Pinpoint the cell where the given text exists, returning its [X, Y] midpoint coordinate. 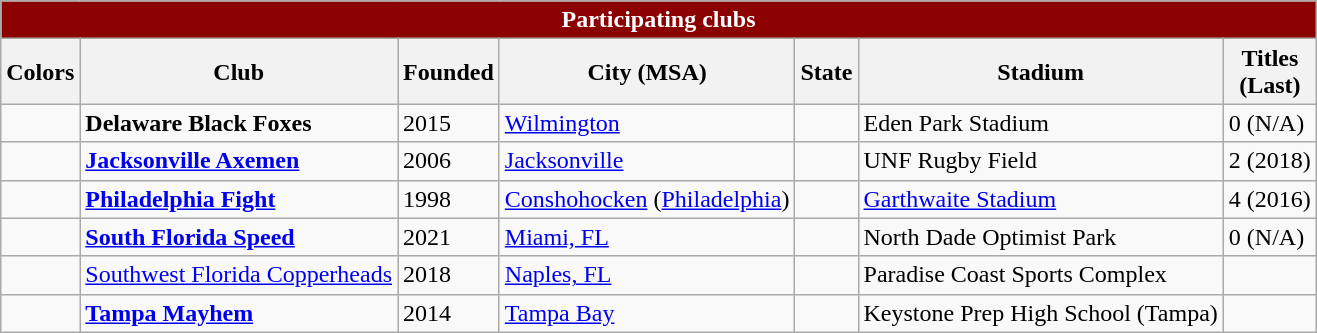
2 (2018) [1270, 161]
1998 [449, 199]
Naples, FL [647, 275]
Founded [449, 72]
2006 [449, 161]
Paradise Coast Sports Complex [1040, 275]
Colors [40, 72]
Participating clubs [659, 20]
Delaware Black Foxes [239, 123]
Stadium [1040, 72]
4 (2016) [1270, 199]
Wilmington [647, 123]
North Dade Optimist Park [1040, 237]
Jacksonville Axemen [239, 161]
Jacksonville [647, 161]
2015 [449, 123]
2018 [449, 275]
Tampa Bay [647, 313]
City (MSA) [647, 72]
Titles(Last) [1270, 72]
Tampa Mayhem [239, 313]
Garthwaite Stadium [1040, 199]
Conshohocken (Philadelphia) [647, 199]
Southwest Florida Copperheads [239, 275]
South Florida Speed [239, 237]
Eden Park Stadium [1040, 123]
UNF Rugby Field [1040, 161]
Philadelphia Fight [239, 199]
Keystone Prep High School (Tampa) [1040, 313]
2021 [449, 237]
State [826, 72]
Club [239, 72]
2014 [449, 313]
Miami, FL [647, 237]
